Detect which cell encompasses the target text, then output its (X, Y) center coordinate. 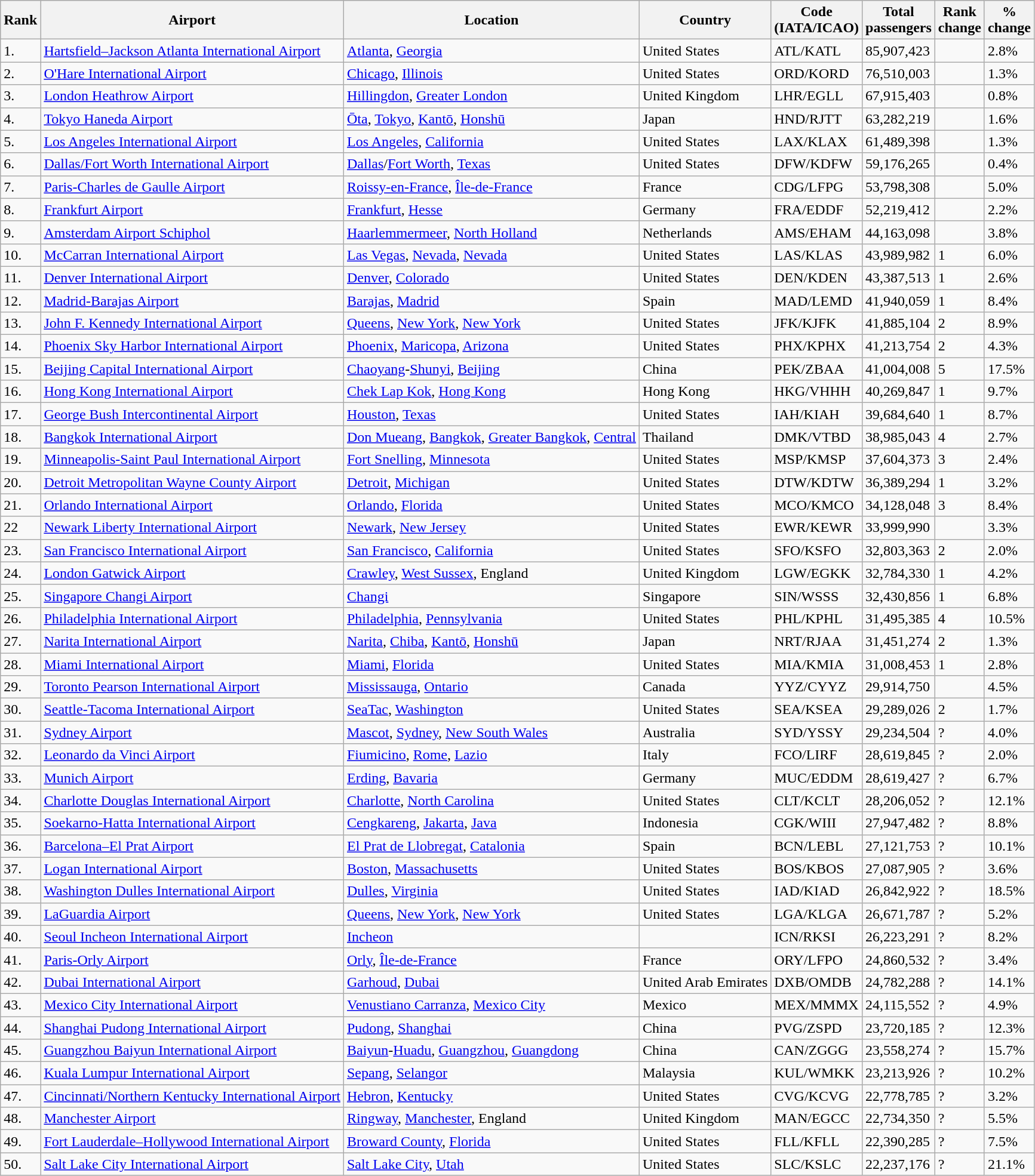
Barcelona–El Prat Airport (192, 846)
24. (20, 573)
Paris-Charles de Gaulle Airport (192, 187)
Chek Lap Kok, Hong Kong (491, 392)
Orlando, Florida (491, 505)
San Francisco International Airport (192, 550)
Hebron, Kentucky (491, 1096)
39,684,640 (899, 414)
PEK/ZBAA (817, 369)
6. (20, 164)
4. (20, 119)
Mexico (705, 1005)
19. (20, 460)
12.3% (1009, 1027)
Totalpassengers (899, 20)
IAD/KIAD (817, 891)
Airport (192, 20)
Guangzhou Baiyun International Airport (192, 1051)
3.6% (1009, 869)
29. (20, 687)
Hong Kong (705, 392)
Charlotte Douglas International Airport (192, 801)
Frankfurt, Hesse (491, 210)
24,115,552 (899, 1005)
5.2% (1009, 914)
3.4% (1009, 959)
Logan International Airport (192, 869)
Fiumicino, Rome, Lazio (491, 755)
Phoenix Sky Harbor International Airport (192, 346)
18.5% (1009, 891)
31,495,385 (899, 618)
26. (20, 618)
Don Mueang, Bangkok, Greater Bangkok, Central (491, 437)
Houston, Texas (491, 414)
47. (20, 1096)
Kuala Lumpur International Airport (192, 1073)
4.3% (1009, 346)
32,430,856 (899, 596)
Hillingdon, Greater London (491, 96)
22 (20, 528)
Malaysia (705, 1073)
Incheon (491, 937)
0.4% (1009, 164)
CGK/WIII (817, 823)
Baiyun-Huadu, Guangzhou, Guangdong (491, 1051)
DMK/VTBD (817, 437)
Seattle-Tacoma International Airport (192, 710)
85,907,423 (899, 51)
7.5% (1009, 1141)
41,885,104 (899, 324)
Mexico City International Airport (192, 1005)
17. (20, 414)
ORD/KORD (817, 73)
Amsterdam Airport Schiphol (192, 232)
Orly, Île-de-France (491, 959)
6.7% (1009, 778)
6.8% (1009, 596)
MIA/KMIA (817, 664)
Italy (705, 755)
Indonesia (705, 823)
Phoenix, Maricopa, Arizona (491, 346)
24,860,532 (899, 959)
Barajas, Madrid (491, 300)
61,489,398 (899, 141)
LaGuardia Airport (192, 914)
MEX/MMMX (817, 1005)
Dubai International Airport (192, 982)
22,734,350 (899, 1119)
FRA/EDDF (817, 210)
28,206,052 (899, 801)
35. (20, 823)
CDG/LFPG (817, 187)
48. (20, 1119)
24,782,288 (899, 982)
4.0% (1009, 732)
31,008,453 (899, 664)
Erding, Bavaria (491, 778)
23,720,185 (899, 1027)
22,390,285 (899, 1141)
Miami, Florida (491, 664)
36,389,294 (899, 482)
Singapore (705, 596)
Chaoyang-Shunyi, Beijing (491, 369)
Newark Liberty International Airport (192, 528)
38,985,043 (899, 437)
23,213,926 (899, 1073)
Salt Lake City, Utah (491, 1164)
Dallas/Fort Worth International Airport (192, 164)
33,999,990 (899, 528)
MAD/LEMD (817, 300)
41,940,059 (899, 300)
5.5% (1009, 1119)
27. (20, 641)
29,289,026 (899, 710)
Los Angeles, California (491, 141)
32,803,363 (899, 550)
23. (20, 550)
Washington Dulles International Airport (192, 891)
Rank (20, 20)
PHX/KPHX (817, 346)
Code(IATA/ICAO) (817, 20)
Detroit, Michigan (491, 482)
MAN/EGCC (817, 1119)
Haarlemmermeer, North Holland (491, 232)
LAS/KLAS (817, 255)
Manchester Airport (192, 1119)
LHR/EGLL (817, 96)
Garhoud, Dubai (491, 982)
37,604,373 (899, 460)
United Arab Emirates (705, 982)
5. (20, 141)
29,234,504 (899, 732)
%change (1009, 20)
22,237,176 (899, 1164)
San Francisco, California (491, 550)
5.0% (1009, 187)
31,451,274 (899, 641)
20. (20, 482)
26,842,922 (899, 891)
Denver International Airport (192, 278)
9.7% (1009, 392)
8.9% (1009, 324)
8.7% (1009, 414)
0.8% (1009, 96)
34,128,048 (899, 505)
67,915,403 (899, 96)
1.7% (1009, 710)
27,121,753 (899, 846)
2.6% (1009, 278)
39. (20, 914)
10. (20, 255)
Mascot, Sydney, New South Wales (491, 732)
Chicago, Illinois (491, 73)
10.5% (1009, 618)
8. (20, 210)
50. (20, 1164)
ORY/LFPO (817, 959)
41. (20, 959)
15. (20, 369)
Atlanta, Georgia (491, 51)
40,269,847 (899, 392)
SFO/KSFO (817, 550)
59,176,265 (899, 164)
DTW/KDTW (817, 482)
Leonardo da Vinci Airport (192, 755)
Thailand (705, 437)
McCarran International Airport (192, 255)
Changi (491, 596)
28,619,427 (899, 778)
32,784,330 (899, 573)
5 (959, 369)
33. (20, 778)
30. (20, 710)
11. (20, 278)
FLL/KFLL (817, 1141)
BOS/KBOS (817, 869)
Bangkok International Airport (192, 437)
10.1% (1009, 846)
Beijing Capital International Airport (192, 369)
LGA/KLGA (817, 914)
23,558,274 (899, 1051)
Roissy-en-France, Île-de-France (491, 187)
George Bush Intercontinental Airport (192, 414)
44. (20, 1027)
MCO/KMCO (817, 505)
2.4% (1009, 460)
DEN/KDEN (817, 278)
Paris-Orly Airport (192, 959)
17.5% (1009, 369)
1.6% (1009, 119)
52,219,412 (899, 210)
Madrid-Barajas Airport (192, 300)
36. (20, 846)
Venustiano Carranza, Mexico City (491, 1005)
2.2% (1009, 210)
Las Vegas, Nevada, Nevada (491, 255)
CAN/ZGGG (817, 1051)
Ōta, Tokyo, Kantō, Honshū (491, 119)
Denver, Colorado (491, 278)
Narita International Airport (192, 641)
42. (20, 982)
4.2% (1009, 573)
8.8% (1009, 823)
46. (20, 1073)
Location (491, 20)
3.3% (1009, 528)
Cincinnati/Northern Kentucky International Airport (192, 1096)
32. (20, 755)
Fort Snelling, Minnesota (491, 460)
76,510,003 (899, 73)
SLC/KSLC (817, 1164)
Detroit Metropolitan Wayne County Airport (192, 482)
John F. Kennedy International Airport (192, 324)
Canada (705, 687)
43. (20, 1005)
Hartsfield–Jackson Atlanta International Airport (192, 51)
CVG/KCVG (817, 1096)
Seoul Incheon International Airport (192, 937)
8.2% (1009, 937)
Frankfurt Airport (192, 210)
41,213,754 (899, 346)
London Heathrow Airport (192, 96)
10.2% (1009, 1073)
LGW/EGKK (817, 573)
41,004,008 (899, 369)
SEA/KSEA (817, 710)
ATL/KATL (817, 51)
14.1% (1009, 982)
Narita, Chiba, Kantō, Honshū (491, 641)
3.8% (1009, 232)
26,223,291 (899, 937)
2. (20, 73)
27,947,482 (899, 823)
Philadelphia, Pennsylvania (491, 618)
45. (20, 1051)
Country (705, 20)
4.9% (1009, 1005)
29,914,750 (899, 687)
28. (20, 664)
43,387,513 (899, 278)
31. (20, 732)
63,282,219 (899, 119)
AMS/EHAM (817, 232)
38. (20, 891)
HKG/VHHH (817, 392)
EWR/KEWR (817, 528)
Tokyo Haneda Airport (192, 119)
49. (20, 1141)
Mississauga, Ontario (491, 687)
28,619,845 (899, 755)
12.1% (1009, 801)
Minneapolis-Saint Paul International Airport (192, 460)
7. (20, 187)
DFW/KDFW (817, 164)
London Gatwick Airport (192, 573)
SIN/WSSS (817, 596)
16. (20, 392)
1. (20, 51)
26,671,787 (899, 914)
Sydney Airport (192, 732)
Pudong, Shanghai (491, 1027)
HND/RJTT (817, 119)
El Prat de Llobregat, Catalonia (491, 846)
13. (20, 324)
Dallas/Fort Worth, Texas (491, 164)
15.7% (1009, 1051)
Ringway, Manchester, England (491, 1119)
Charlotte, North Carolina (491, 801)
Toronto Pearson International Airport (192, 687)
25. (20, 596)
Miami International Airport (192, 664)
Philadelphia International Airport (192, 618)
34. (20, 801)
IAH/KIAH (817, 414)
Sepang, Selangor (491, 1073)
YYZ/CYYZ (817, 687)
37. (20, 869)
Singapore Changi Airport (192, 596)
21. (20, 505)
Rankchange (959, 20)
FCO/LIRF (817, 755)
4.5% (1009, 687)
Salt Lake City International Airport (192, 1164)
Los Angeles International Airport (192, 141)
Newark, New Jersey (491, 528)
14. (20, 346)
44,163,098 (899, 232)
PVG/ZSPD (817, 1027)
SeaTac, Washington (491, 710)
Cengkareng, Jakarta, Java (491, 823)
NRT/RJAA (817, 641)
O'Hare International Airport (192, 73)
Shanghai Pudong International Airport (192, 1027)
Crawley, West Sussex, England (491, 573)
18. (20, 437)
Orlando International Airport (192, 505)
LAX/KLAX (817, 141)
CLT/KCLT (817, 801)
Hong Kong International Airport (192, 392)
43,989,982 (899, 255)
Dulles, Virginia (491, 891)
BCN/LEBL (817, 846)
JFK/KJFK (817, 324)
DXB/OMDB (817, 982)
22,778,785 (899, 1096)
PHL/KPHL (817, 618)
21.1% (1009, 1164)
2.7% (1009, 437)
KUL/WMKK (817, 1073)
Broward County, Florida (491, 1141)
Australia (705, 732)
53,798,308 (899, 187)
MSP/KMSP (817, 460)
Fort Lauderdale–Hollywood International Airport (192, 1141)
Netherlands (705, 232)
9. (20, 232)
Munich Airport (192, 778)
6.0% (1009, 255)
SYD/YSSY (817, 732)
3. (20, 96)
Boston, Massachusetts (491, 869)
27,087,905 (899, 869)
MUC/EDDM (817, 778)
Soekarno-Hatta International Airport (192, 823)
40. (20, 937)
12. (20, 300)
ICN/RKSI (817, 937)
